From the cell containing the given text, extract its center point as [x, y] coordinate. 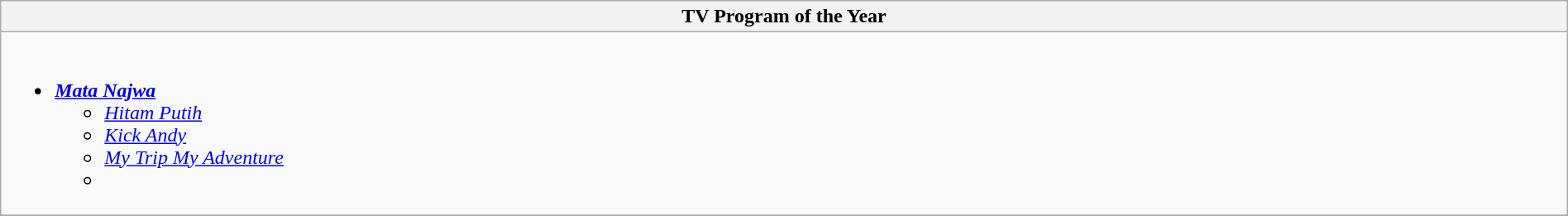
Mata NajwaHitam PutihKick AndyMy Trip My Adventure [784, 124]
TV Program of the Year [784, 17]
